Return the (x, y) coordinate for the center point of the cell that contains the specified text.  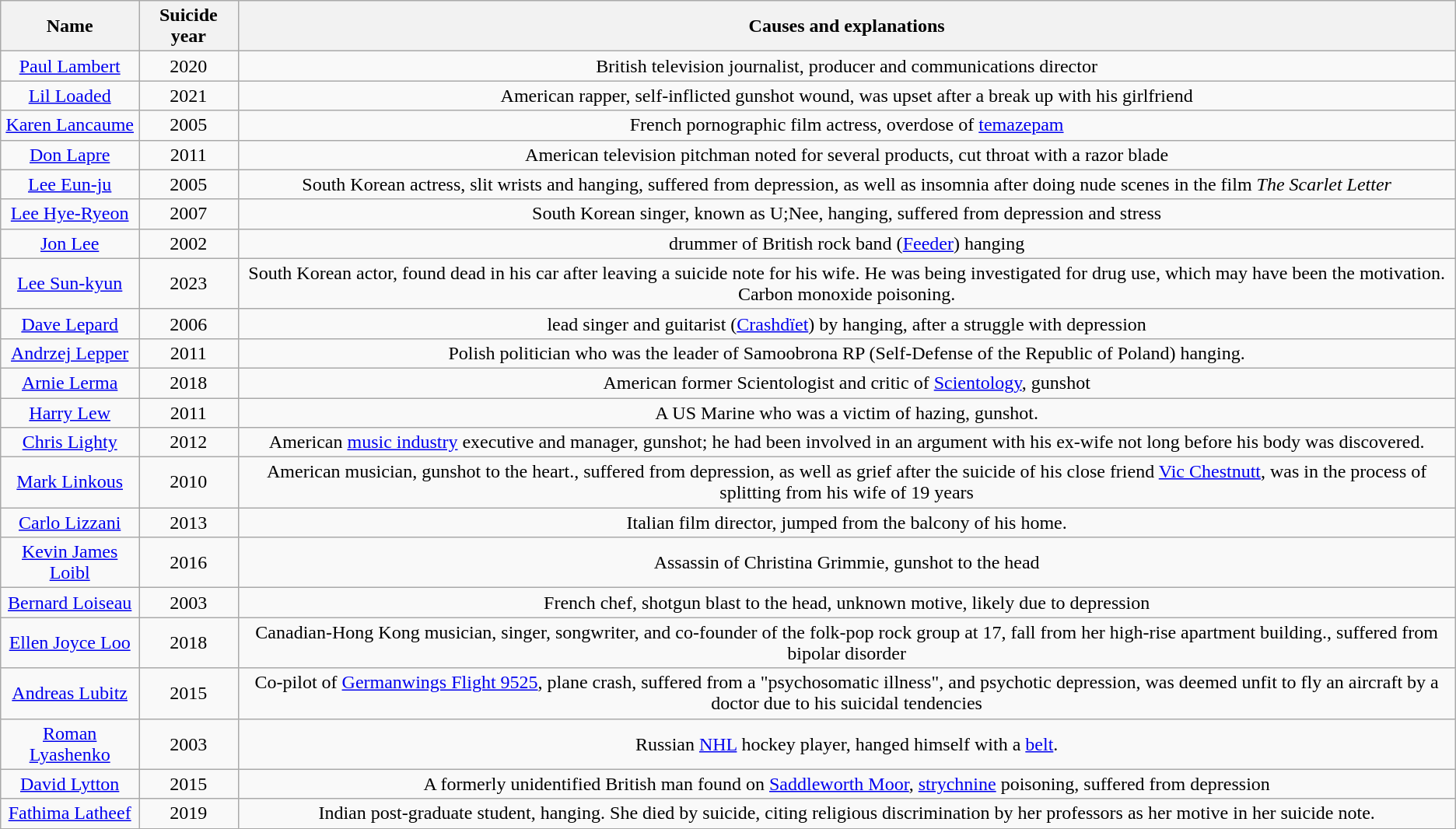
Chris Lighty (70, 442)
Ellen Joyce Loo (70, 642)
French pornographic film actress, overdose of temazepam (846, 125)
Andreas Lubitz (70, 694)
American former Scientologist and critic of Scientology, gunshot (846, 383)
Arnie Lerma (70, 383)
Bernard Loiseau (70, 603)
A US Marine who was a victim of hazing, gunshot. (846, 413)
A formerly unidentified British man found on Saddleworth Moor, strychnine poisoning, suffered from depression (846, 784)
Lee Hye-Ryeon (70, 214)
French chef, shotgun blast to the head, unknown motive, likely due to depression (846, 603)
2007 (188, 214)
Indian post-graduate student, hanging. She died by suicide, citing religious discrimination by her professors as her motive in her suicide note. (846, 813)
2012 (188, 442)
Italian film director, jumped from the balcony of his home. (846, 523)
2013 (188, 523)
Suicide year (188, 26)
David Lytton (70, 784)
lead singer and guitarist (Crashdïet) by hanging, after a struggle with depression (846, 324)
Harry Lew (70, 413)
Assassin of Christina Grimmie, gunshot to the head (846, 563)
South Korean actress, slit wrists and hanging, suffered from depression, as well as insomnia after doing nude scenes in the film The Scarlet Letter (846, 184)
Carlo Lizzani (70, 523)
American music industry executive and manager, gunshot; he had been involved in an argument with his ex-wife not long before his body was discovered. (846, 442)
Roman Lyashenko (70, 743)
2016 (188, 563)
Kevin James Loibl (70, 563)
2002 (188, 243)
Dave Lepard (70, 324)
Mark Linkous (70, 482)
2010 (188, 482)
Karen Lancaume (70, 125)
Lee Sun-kyun (70, 283)
2019 (188, 813)
Causes and explanations (846, 26)
2021 (188, 96)
American television pitchman noted for several products, cut throat with a razor blade (846, 155)
Andrzej Lepper (70, 353)
Polish politician who was the leader of Samoobrona RP (Self-Defense of the Republic of Poland) hanging. (846, 353)
Russian NHL hockey player, hanged himself with a belt. (846, 743)
2020 (188, 66)
Paul Lambert (70, 66)
South Korean singer, known as U;Nee, hanging, suffered from depression and stress (846, 214)
Fathima Latheef (70, 813)
Jon Lee (70, 243)
American rapper, self-inflicted gunshot wound, was upset after a break up with his girlfriend (846, 96)
2023 (188, 283)
Name (70, 26)
2006 (188, 324)
Lil Loaded (70, 96)
British television journalist, producer and communications director (846, 66)
drummer of British rock band (Feeder) hanging (846, 243)
Lee Eun-ju (70, 184)
Don Lapre (70, 155)
